Scan for the cell matching the given text and deliver its [X, Y] coordinate at center. 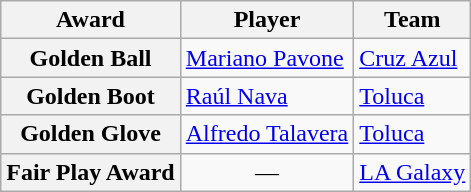
LA Galaxy [412, 172]
Team [412, 20]
Player [267, 20]
Award [91, 20]
Mariano Pavone [267, 58]
Golden Ball [91, 58]
Alfredo Talavera [267, 134]
Cruz Azul [412, 58]
— [267, 172]
Golden Glove [91, 134]
Raúl Nava [267, 96]
Fair Play Award [91, 172]
Golden Boot [91, 96]
